Determine the [x, y] coordinate at the center of the cell enclosing the given text.  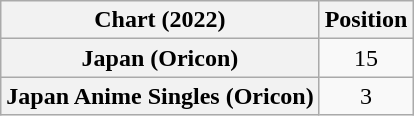
Chart (2022) [160, 20]
15 [366, 58]
Japan Anime Singles (Oricon) [160, 96]
Japan (Oricon) [160, 58]
Position [366, 20]
3 [366, 96]
